Provide the (X, Y) coordinate of the cell's center where the given text is located.  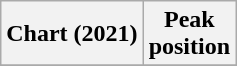
Peakposition (189, 34)
Chart (2021) (72, 34)
